Search for the cell housing the specified text and yield its [X, Y] center coordinate. 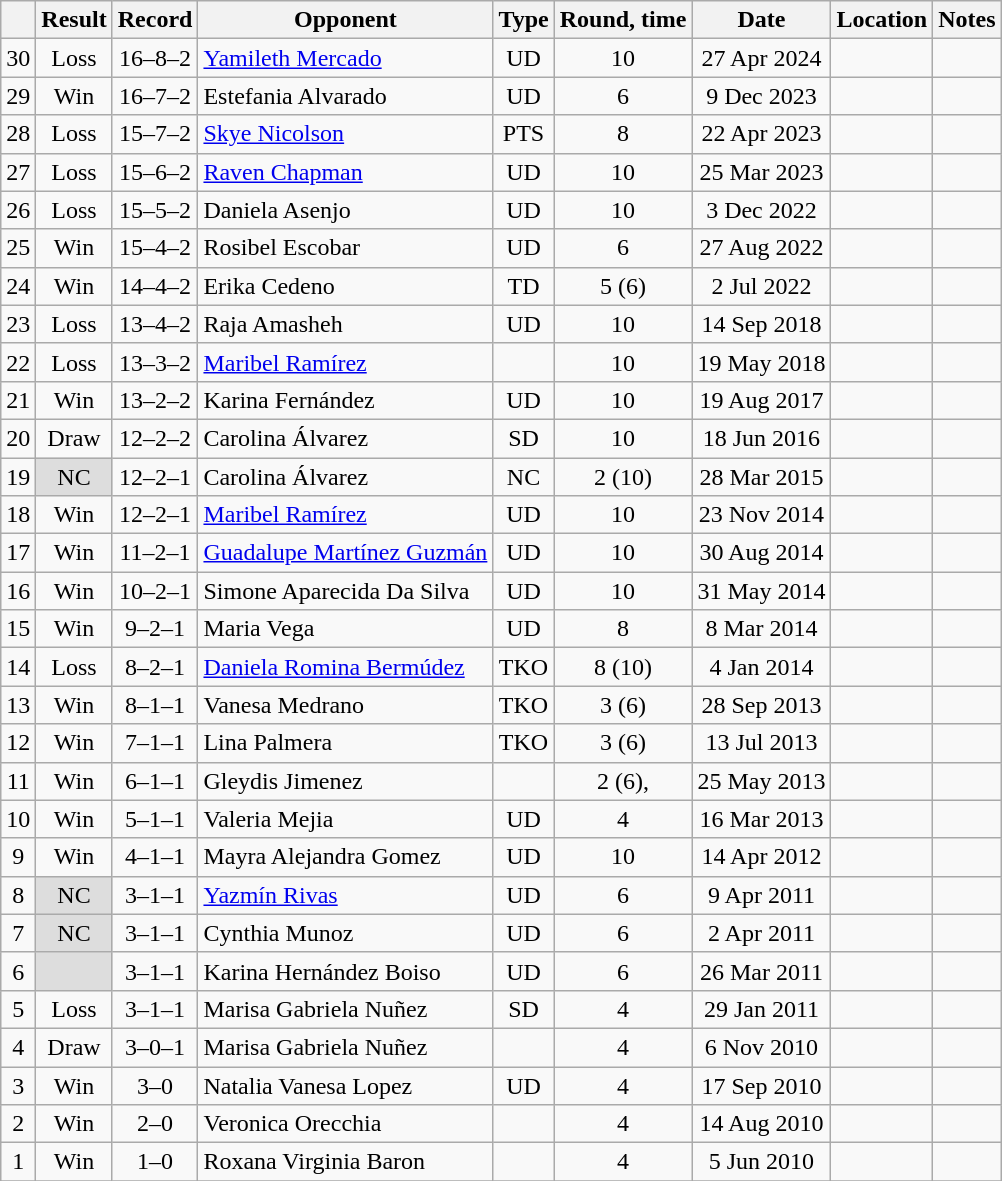
11 [18, 781]
14 Sep 2018 [762, 324]
2–0 [155, 1124]
Lina Palmera [346, 743]
9–2–1 [155, 629]
5 (6) [623, 286]
2 Jul 2022 [762, 286]
20 [18, 438]
Skye Nicolson [346, 134]
8–1–1 [155, 705]
2 (10) [623, 477]
9 Dec 2023 [762, 96]
23 [18, 324]
Opponent [346, 20]
Location [882, 20]
Gleydis Jimenez [346, 781]
21 [18, 400]
19 May 2018 [762, 362]
TD [524, 286]
4–1–1 [155, 857]
11–2–1 [155, 553]
Maria Vega [346, 629]
Type [524, 20]
13 [18, 705]
12 [18, 743]
Simone Aparecida Da Silva [346, 591]
3 [18, 1085]
4 Jan 2014 [762, 667]
Daniela Asenjo [346, 210]
8–2–1 [155, 667]
16 Mar 2013 [762, 819]
28 [18, 134]
30 Aug 2014 [762, 553]
26 Mar 2011 [762, 971]
14 Aug 2010 [762, 1124]
Natalia Vanesa Lopez [346, 1085]
14 [18, 667]
2 (6), [623, 781]
29 Jan 2011 [762, 1009]
19 [18, 477]
15 [18, 629]
16–7–2 [155, 96]
Guadalupe Martínez Guzmán [346, 553]
18 Jun 2016 [762, 438]
9 Apr 2011 [762, 895]
Record [155, 20]
23 Nov 2014 [762, 515]
6–1–1 [155, 781]
Vanesa Medrano [346, 705]
16–8–2 [155, 58]
27 [18, 172]
3–0–1 [155, 1047]
Valeria Mejia [346, 819]
Date [762, 20]
7–1–1 [155, 743]
28 Sep 2013 [762, 705]
13–2–2 [155, 400]
25 [18, 248]
Karina Hernández Boiso [346, 971]
12–2–2 [155, 438]
25 Mar 2023 [762, 172]
Raja Amasheh [346, 324]
13–4–2 [155, 324]
2 [18, 1124]
28 Mar 2015 [762, 477]
Notes [967, 20]
Yazmín Rivas [346, 895]
Veronica Orecchia [346, 1124]
Estefania Alvarado [346, 96]
6 Nov 2010 [762, 1047]
16 [18, 591]
15–4–2 [155, 248]
5–1–1 [155, 819]
Karina Fernández [346, 400]
26 [18, 210]
24 [18, 286]
27 Apr 2024 [762, 58]
Cynthia Munoz [346, 933]
Result [74, 20]
27 Aug 2022 [762, 248]
15–5–2 [155, 210]
15–6–2 [155, 172]
1–0 [155, 1162]
22 [18, 362]
Roxana Virginia Baron [346, 1162]
5 Jun 2010 [762, 1162]
8 (10) [623, 667]
Rosibel Escobar [346, 248]
5 [18, 1009]
15–7–2 [155, 134]
19 Aug 2017 [762, 400]
PTS [524, 134]
17 [18, 553]
29 [18, 96]
Round, time [623, 20]
7 [18, 933]
14 Apr 2012 [762, 857]
22 Apr 2023 [762, 134]
Daniela Romina Bermúdez [346, 667]
10–2–1 [155, 591]
14–4–2 [155, 286]
25 May 2013 [762, 781]
17 Sep 2010 [762, 1085]
2 Apr 2011 [762, 933]
30 [18, 58]
31 May 2014 [762, 591]
3 Dec 2022 [762, 210]
9 [18, 857]
13–3–2 [155, 362]
8 Mar 2014 [762, 629]
18 [18, 515]
Yamileth Mercado [346, 58]
Erika Cedeno [346, 286]
Mayra Alejandra Gomez [346, 857]
3–0 [155, 1085]
Raven Chapman [346, 172]
1 [18, 1162]
13 Jul 2013 [762, 743]
